Output the (x, y) coordinate of the center of the cell containing the given text.  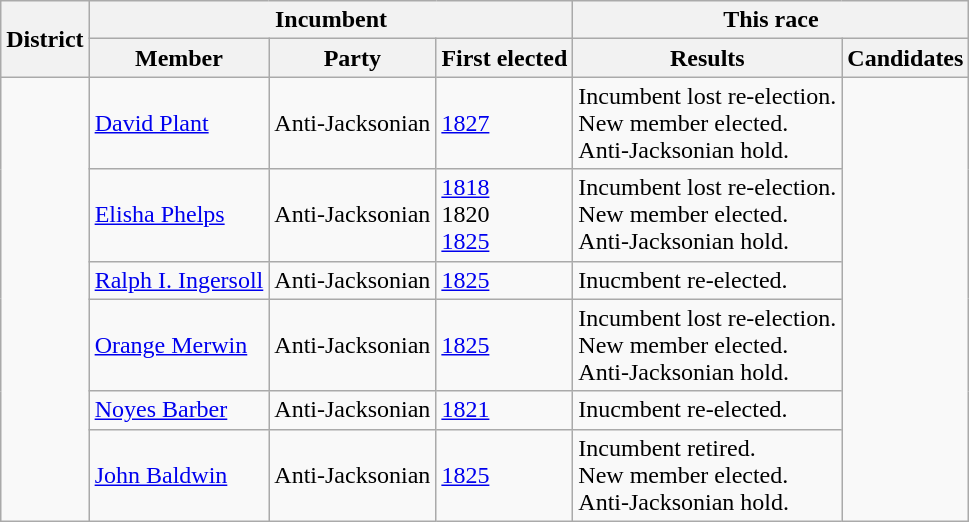
Ralph I. Ingersoll (179, 280)
Incumbent retired.New member elected.Anti-Jacksonian hold. (708, 475)
1821 (504, 410)
18181820 1825 (504, 215)
1827 (504, 123)
Incumbent (331, 20)
Party (352, 58)
This race (771, 20)
Elisha Phelps (179, 215)
Candidates (906, 58)
First elected (504, 58)
Results (708, 58)
David Plant (179, 123)
Noyes Barber (179, 410)
John Baldwin (179, 475)
Orange Merwin (179, 345)
Member (179, 58)
District (45, 39)
